Capture the cell that displays the provided text and extract its (X, Y) central coordinate. 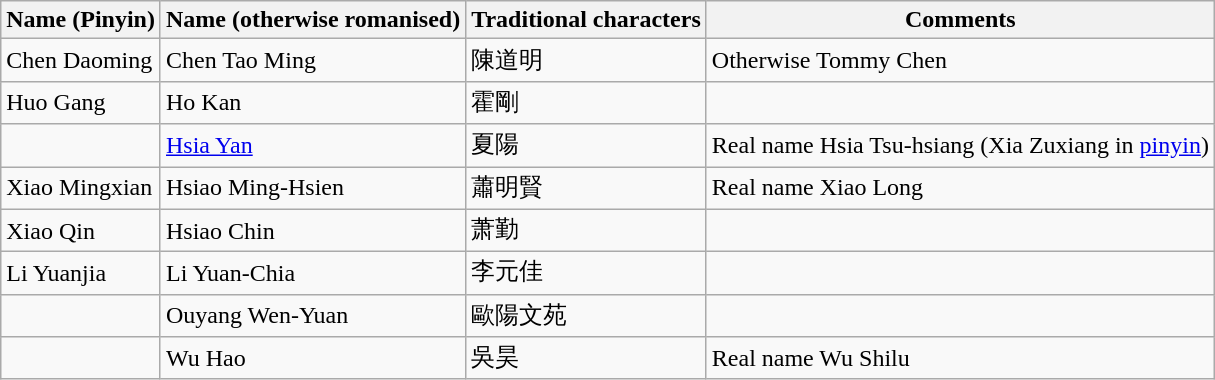
Ouyang Wen-Yuan (312, 316)
蕭明賢 (586, 188)
Ho Kan (312, 102)
Li Yuanjia (81, 274)
Name (otherwise romanised) (312, 20)
Xiao Qin (81, 230)
陳道明 (586, 60)
Real name Hsia Tsu-hsiang (Xia Zuxiang in pinyin) (960, 146)
Li Yuan-Chia (312, 274)
Xiao Mingxian (81, 188)
Hsiao Ming-Hsien (312, 188)
Otherwise Tommy Chen (960, 60)
吳昊 (586, 358)
Chen Tao Ming (312, 60)
夏陽 (586, 146)
霍剛 (586, 102)
Hsia Yan (312, 146)
萧勤 (586, 230)
Huo Gang (81, 102)
Traditional characters (586, 20)
李元佳 (586, 274)
Hsiao Chin (312, 230)
Real name Xiao Long (960, 188)
Comments (960, 20)
歐陽文苑 (586, 316)
Name (Pinyin) (81, 20)
Real name Wu Shilu (960, 358)
Chen Daoming (81, 60)
Wu Hao (312, 358)
